Capture the cell that displays the provided text and extract its (x, y) central coordinate. 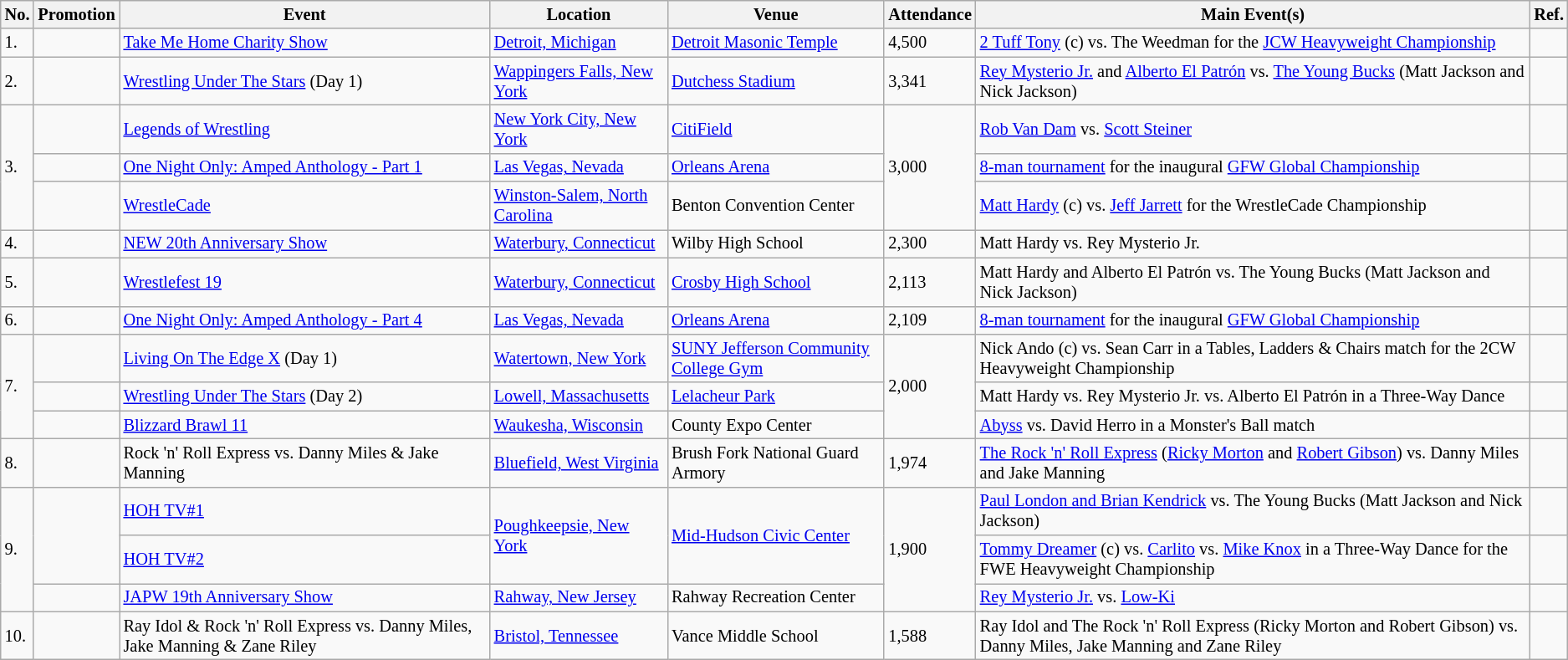
1,900 (930, 549)
Vance Middle School (776, 636)
Matt Hardy vs. Rey Mysterio Jr. vs. Alberto El Patrón in a Three-Way Dance (1253, 397)
NEW 20th Anniversary Show (304, 243)
3,341 (930, 81)
Poughkeepsie, New York (579, 535)
1,588 (930, 636)
1,974 (930, 463)
Wrestlefest 19 (304, 282)
3. (18, 167)
Matt Hardy vs. Rey Mysterio Jr. (1253, 243)
Blizzard Brawl 11 (304, 425)
Detroit Masonic Temple (776, 43)
2,113 (930, 282)
2. (18, 81)
5. (18, 282)
HOH TV#1 (304, 511)
Ref. (1549, 14)
Abyss vs. David Herro in a Monster's Ball match (1253, 425)
Take Me Home Charity Show (304, 43)
Watertown, New York (579, 358)
Rahway, New Jersey (579, 597)
Crosby High School (776, 282)
8. (18, 463)
4. (18, 243)
Rey Mysterio Jr. vs. Low-Ki (1253, 597)
Attendance (930, 14)
Rey Mysterio Jr. and Alberto El Patrón vs. The Young Bucks (Matt Jackson and Nick Jackson) (1253, 81)
Rob Van Dam vs. Scott Steiner (1253, 129)
County Expo Center (776, 425)
New York City, New York (579, 129)
No. (18, 14)
Lowell, Massachusetts (579, 397)
Wilby High School (776, 243)
Detroit, Michigan (579, 43)
Rock 'n' Roll Express vs. Danny Miles & Jake Manning (304, 463)
2,000 (930, 386)
Lelacheur Park (776, 397)
2 Tuff Tony (c) vs. The Weedman for the JCW Heavyweight Championship (1253, 43)
HOH TV#2 (304, 560)
One Night Only: Amped Anthology - Part 1 (304, 167)
Living On The Edge X (Day 1) (304, 358)
Dutchess Stadium (776, 81)
Promotion (76, 14)
Wrestling Under The Stars (Day 1) (304, 81)
Bluefield, West Virginia (579, 463)
9. (18, 549)
2,109 (930, 320)
Ray Idol and The Rock 'n' Roll Express (Ricky Morton and Robert Gibson) vs. Danny Miles, Jake Manning and Zane Riley (1253, 636)
6. (18, 320)
Tommy Dreamer (c) vs. Carlito vs. Mike Knox in a Three-Way Dance for the FWE Heavyweight Championship (1253, 560)
Waukesha, Wisconsin (579, 425)
Matt Hardy (c) vs. Jeff Jarrett for the WrestleCade Championship (1253, 206)
Wappingers Falls, New York (579, 81)
Winston-Salem, North Carolina (579, 206)
Bristol, Tennessee (579, 636)
Main Event(s) (1253, 14)
7. (18, 386)
Matt Hardy and Alberto El Patrón vs. The Young Bucks (Matt Jackson and Nick Jackson) (1253, 282)
3,000 (930, 167)
Rahway Recreation Center (776, 597)
Venue (776, 14)
1. (18, 43)
4,500 (930, 43)
Event (304, 14)
2,300 (930, 243)
10. (18, 636)
CitiField (776, 129)
SUNY Jefferson Community College Gym (776, 358)
Ray Idol & Rock 'n' Roll Express vs. Danny Miles, Jake Manning & Zane Riley (304, 636)
Location (579, 14)
Mid-Hudson Civic Center (776, 535)
One Night Only: Amped Anthology - Part 4 (304, 320)
WrestleCade (304, 206)
Paul London and Brian Kendrick vs. The Young Bucks (Matt Jackson and Nick Jackson) (1253, 511)
JAPW 19th Anniversary Show (304, 597)
The Rock 'n' Roll Express (Ricky Morton and Robert Gibson) vs. Danny Miles and Jake Manning (1253, 463)
Benton Convention Center (776, 206)
Brush Fork National Guard Armory (776, 463)
Nick Ando (c) vs. Sean Carr in a Tables, Ladders & Chairs match for the 2CW Heavyweight Championship (1253, 358)
Legends of Wrestling (304, 129)
Wrestling Under The Stars (Day 2) (304, 397)
